Provide the [X, Y] coordinate of the cell's center where the given text is located.  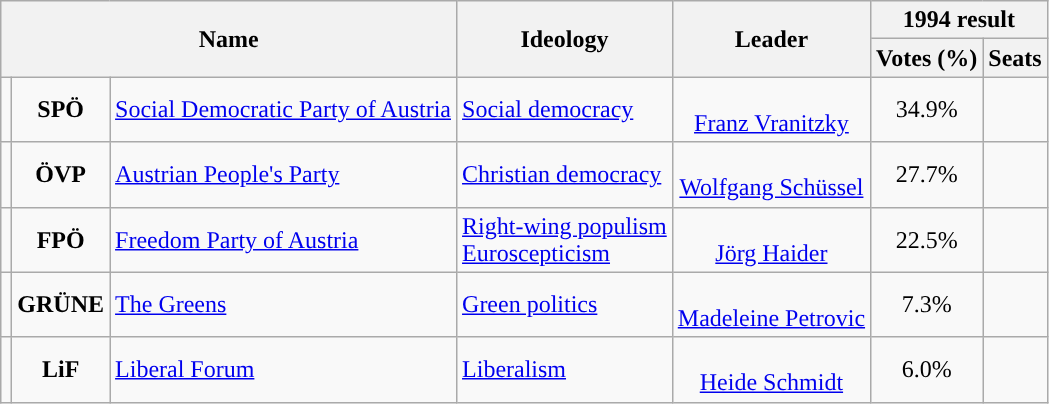
7.3% [927, 304]
Ideology [565, 39]
FPÖ [61, 240]
Heide Schmidt [771, 370]
22.5% [927, 240]
Votes (%) [927, 58]
LiF [61, 370]
Leader [771, 39]
GRÜNE [61, 304]
Liberal Forum [284, 370]
Franz Vranitzky [771, 110]
Name [229, 39]
Seats [1015, 58]
Christian democracy [565, 174]
Right-wing populismEuroscepticism [565, 240]
Austrian People's Party [284, 174]
Green politics [565, 304]
6.0% [927, 370]
27.7% [927, 174]
ÖVP [61, 174]
Freedom Party of Austria [284, 240]
Social Democratic Party of Austria [284, 110]
The Greens [284, 304]
1994 result [960, 20]
Wolfgang Schüssel [771, 174]
34.9% [927, 110]
Madeleine Petrovic [771, 304]
Jörg Haider [771, 240]
Liberalism [565, 370]
Social democracy [565, 110]
SPÖ [61, 110]
